Locate the cell with the specified text and output its (x, y) center coordinate. 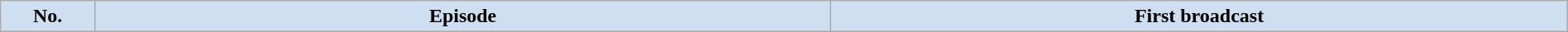
First broadcast (1199, 16)
Episode (462, 16)
No. (48, 16)
